For the text-containing cell, return its midpoint in (x, y) coordinate format. 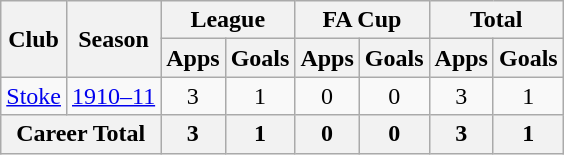
Club (34, 39)
1910–11 (113, 96)
FA Cup (362, 20)
Total (496, 20)
Season (113, 39)
Stoke (34, 96)
League (228, 20)
Career Total (81, 134)
